Return the (X, Y) coordinate for the center point of the cell that contains the specified text.  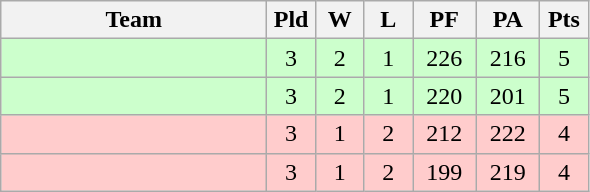
201 (508, 96)
Pld (292, 20)
PF (444, 20)
Team (134, 20)
222 (508, 134)
PA (508, 20)
216 (508, 58)
L (388, 20)
220 (444, 96)
Pts (564, 20)
212 (444, 134)
199 (444, 172)
W (340, 20)
219 (508, 172)
226 (444, 58)
